For the text-containing cell, return its midpoint in [x, y] coordinate format. 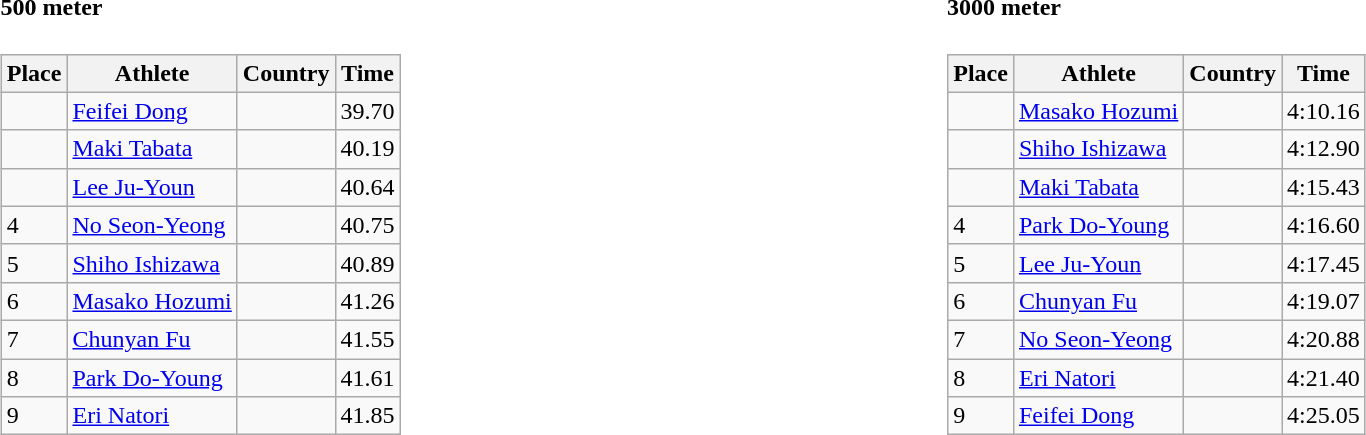
4:19.07 [1324, 301]
4:12.90 [1324, 149]
40.75 [368, 225]
4:20.88 [1324, 339]
41.85 [368, 416]
40.64 [368, 187]
40.19 [368, 149]
4:15.43 [1324, 187]
4:17.45 [1324, 263]
41.55 [368, 339]
4:25.05 [1324, 416]
41.61 [368, 378]
4:21.40 [1324, 378]
40.89 [368, 263]
4:10.16 [1324, 111]
4:16.60 [1324, 225]
39.70 [368, 111]
41.26 [368, 301]
